Provide the (x, y) coordinate of the cell's center where the given text is located.  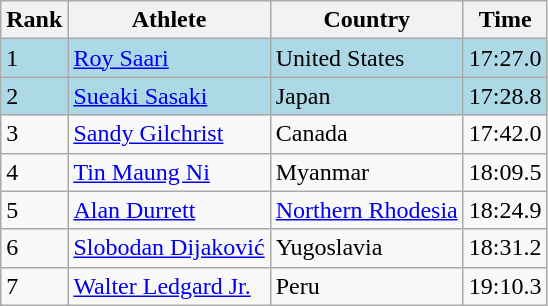
18:31.2 (505, 248)
Myanmar (366, 172)
7 (34, 286)
United States (366, 58)
18:09.5 (505, 172)
Time (505, 20)
3 (34, 134)
Tin Maung Ni (169, 172)
19:10.3 (505, 286)
Northern Rhodesia (366, 210)
17:42.0 (505, 134)
Roy Saari (169, 58)
Yugoslavia (366, 248)
2 (34, 96)
1 (34, 58)
18:24.9 (505, 210)
Walter Ledgard Jr. (169, 286)
Japan (366, 96)
Peru (366, 286)
Athlete (169, 20)
Rank (34, 20)
4 (34, 172)
6 (34, 248)
5 (34, 210)
Sueaki Sasaki (169, 96)
Canada (366, 134)
17:28.8 (505, 96)
Alan Durrett (169, 210)
Country (366, 20)
Slobodan Dijaković (169, 248)
Sandy Gilchrist (169, 134)
17:27.0 (505, 58)
